Determine the [x, y] coordinate at the center of the cell enclosing the given text.  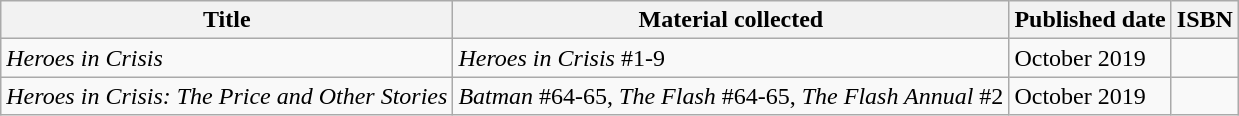
Published date [1090, 20]
Material collected [731, 20]
Heroes in Crisis #1-9 [731, 58]
Heroes in Crisis [227, 58]
Batman #64-65, The Flash #64-65, The Flash Annual #2 [731, 96]
ISBN [1204, 20]
Title [227, 20]
Heroes in Crisis: The Price and Other Stories [227, 96]
